Return [x, y] of the center of cell containing provided text 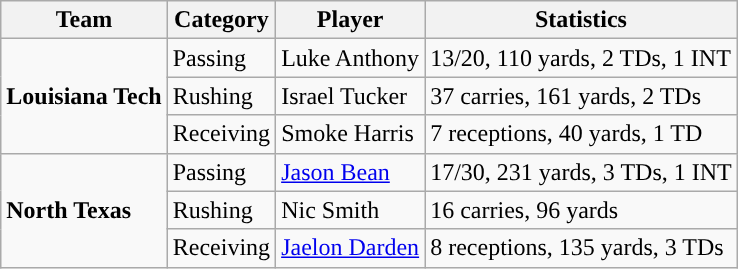
Team [84, 20]
Luke Anthony [350, 58]
16 carries, 96 yards [582, 210]
8 receptions, 135 yards, 3 TDs [582, 248]
Smoke Harris [350, 134]
Category [221, 20]
13/20, 110 yards, 2 TDs, 1 INT [582, 58]
Player [350, 20]
Louisiana Tech [84, 96]
Statistics [582, 20]
North Texas [84, 210]
Nic Smith [350, 210]
Israel Tucker [350, 96]
Jaelon Darden [350, 248]
7 receptions, 40 yards, 1 TD [582, 134]
17/30, 231 yards, 3 TDs, 1 INT [582, 172]
37 carries, 161 yards, 2 TDs [582, 96]
Jason Bean [350, 172]
